Extract the [X, Y] coordinate from the center of the cell holding the provided text.  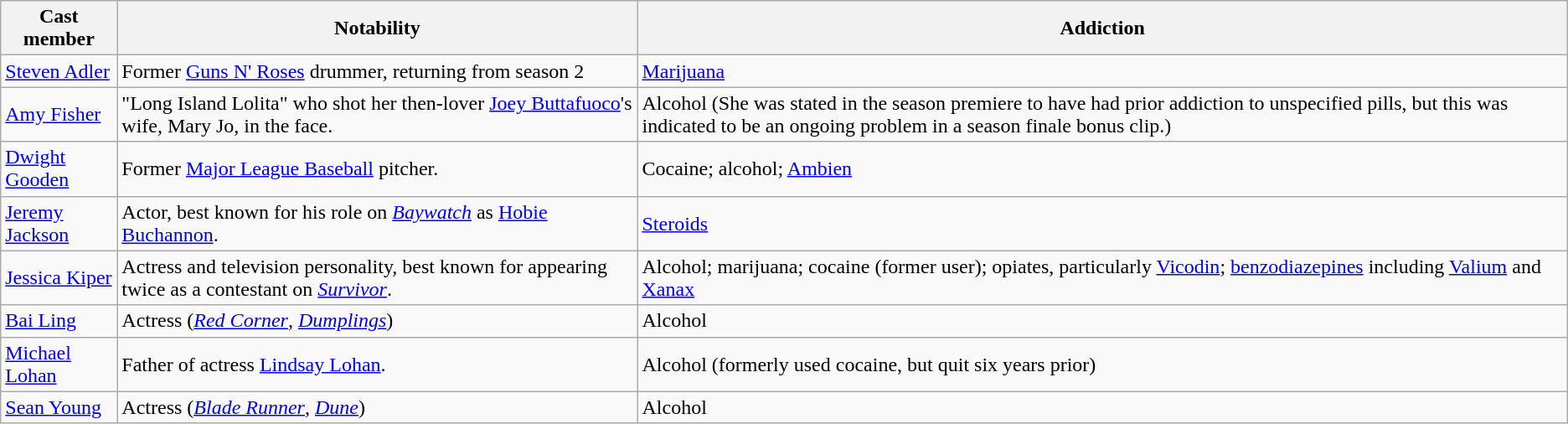
Former Guns N' Roses drummer, returning from season 2 [377, 71]
Actor, best known for his role on Baywatch as Hobie Buchannon. [377, 223]
Actress (Red Corner, Dumplings) [377, 321]
Bai Ling [59, 321]
Jeremy Jackson [59, 223]
Marijuana [1102, 71]
Cast member [59, 28]
Steven Adler [59, 71]
Michael Lohan [59, 364]
Dwight Gooden [59, 169]
Steroids [1102, 223]
Actress (Blade Runner, Dune) [377, 407]
Addiction [1102, 28]
Father of actress Lindsay Lohan. [377, 364]
Cocaine; alcohol; Ambien [1102, 169]
Sean Young [59, 407]
Actress and television personality, best known for appearing twice as a contestant on Survivor. [377, 278]
Former Major League Baseball pitcher. [377, 169]
Alcohol; marijuana; cocaine (former user); opiates, particularly Vicodin; benzodiazepines including Valium and Xanax [1102, 278]
"Long Island Lolita" who shot her then-lover Joey Buttafuoco's wife, Mary Jo, in the face. [377, 114]
Jessica Kiper [59, 278]
Alcohol (formerly used cocaine, but quit six years prior) [1102, 364]
Amy Fisher [59, 114]
Notability [377, 28]
